Pinpoint the cell where the given text exists, returning its (x, y) midpoint coordinate. 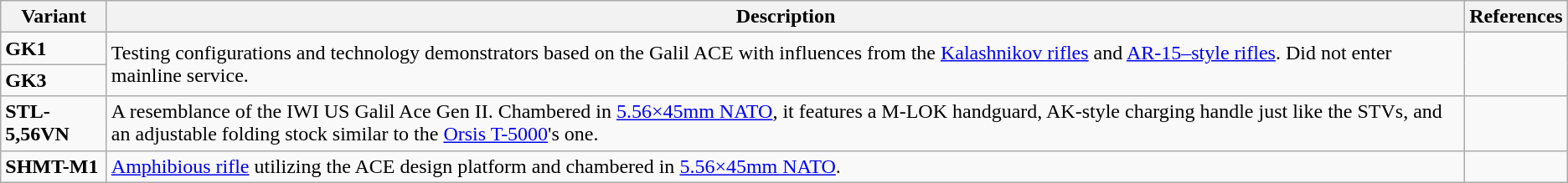
GK1 (54, 48)
Amphibious rifle utilizing the ACE design platform and chambered in 5.56×45mm NATO. (786, 166)
Variant (54, 17)
References (1516, 17)
GK3 (54, 80)
Description (786, 17)
STL-5,56VN (54, 124)
SHMT-M1 (54, 166)
